For the text-containing cell, return its midpoint in (x, y) coordinate format. 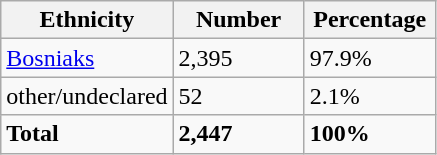
100% (370, 134)
97.9% (370, 58)
2.1% (370, 96)
2,395 (238, 58)
Number (238, 20)
Total (87, 134)
other/undeclared (87, 96)
Percentage (370, 20)
Bosniaks (87, 58)
2,447 (238, 134)
52 (238, 96)
Ethnicity (87, 20)
